Return the [X, Y] coordinate for the center point of the cell that contains the specified text.  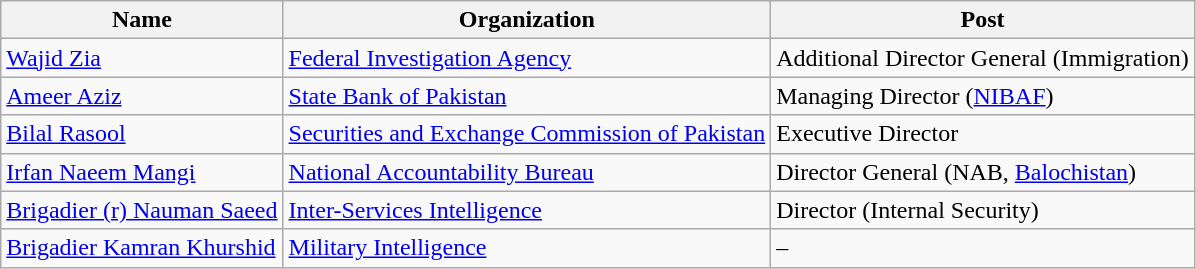
Brigadier Kamran Khurshid [142, 248]
State Bank of Pakistan [527, 96]
Executive Director [983, 134]
Irfan Naeem Mangi [142, 172]
Director (Internal Security) [983, 210]
Post [983, 20]
Name [142, 20]
Additional Director General (Immigration) [983, 58]
Ameer Aziz [142, 96]
Managing Director (NIBAF) [983, 96]
Organization [527, 20]
Bilal Rasool [142, 134]
Inter-Services Intelligence [527, 210]
Federal Investigation Agency [527, 58]
– [983, 248]
Securities and Exchange Commission of Pakistan [527, 134]
National Accountability Bureau [527, 172]
Director General (NAB, Balochistan) [983, 172]
Brigadier (r) Nauman Saeed [142, 210]
Military Intelligence [527, 248]
Wajid Zia [142, 58]
